For the text-containing cell, return its midpoint in [x, y] coordinate format. 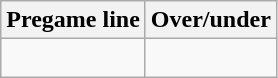
Pregame line [74, 20]
Over/under [210, 20]
